Return [x, y] of the center of cell containing provided text 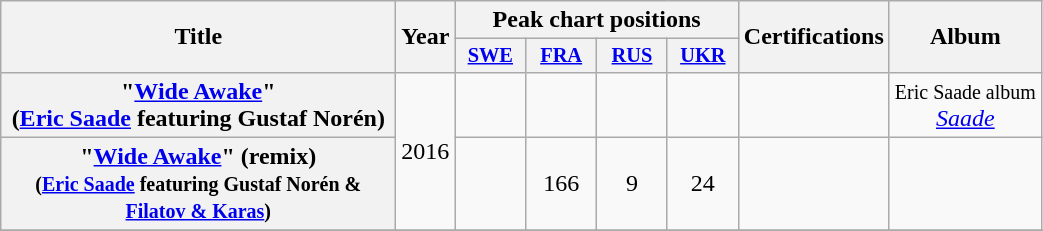
Peak chart positions [596, 20]
24 [702, 184]
"Wide Awake"(Eric Saade featuring Gustaf Norén) [198, 104]
2016 [426, 150]
166 [562, 184]
Eric Saade albumSaade [965, 104]
"Wide Awake" (remix) (Eric Saade featuring Gustaf Norén & Filatov & Karas) [198, 184]
Year [426, 37]
Certifications [814, 37]
9 [632, 184]
FRA [562, 56]
UKR [702, 56]
RUS [632, 56]
SWE [490, 56]
Album [965, 37]
Title [198, 37]
